For the text-containing cell, return its midpoint in [x, y] coordinate format. 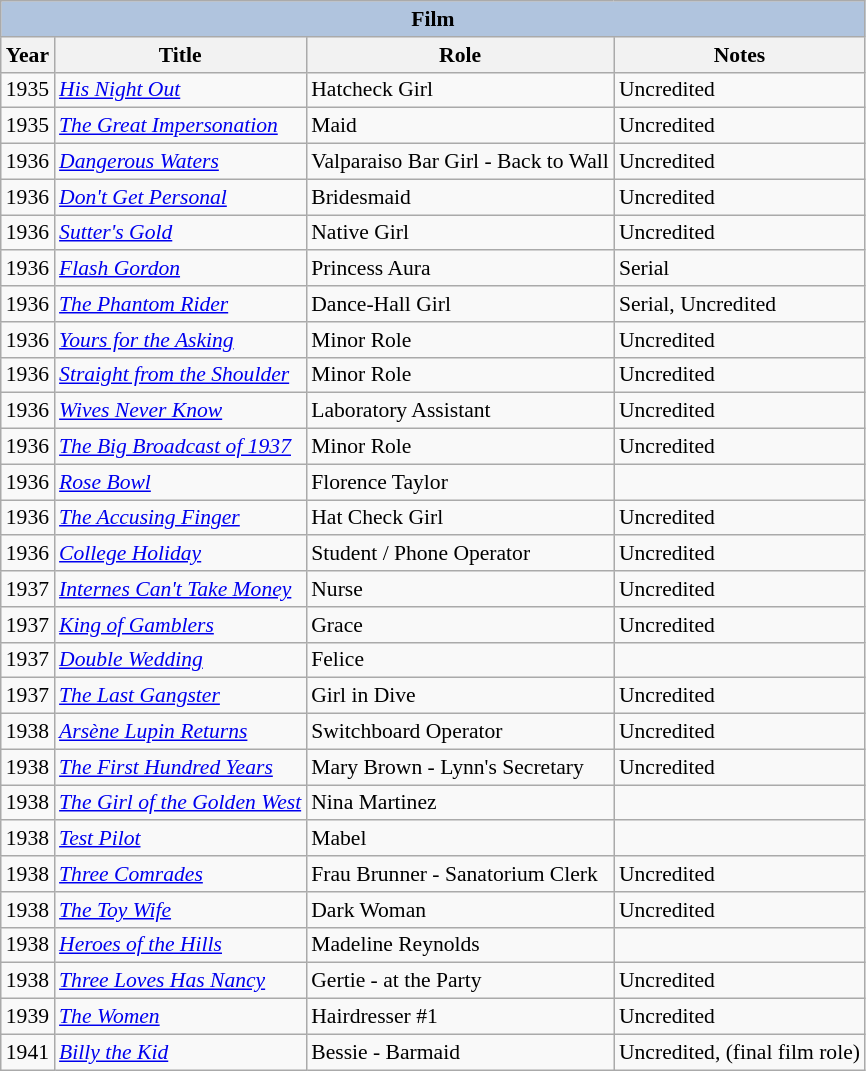
His Night Out [180, 90]
Frau Brunner - Sanatorium Clerk [460, 874]
Florence Taylor [460, 482]
Grace [460, 625]
Dark Woman [460, 910]
The First Hundred Years [180, 767]
Princess Aura [460, 269]
Dangerous Waters [180, 162]
The Great Impersonation [180, 126]
Title [180, 55]
Year [28, 55]
Gertie - at the Party [460, 981]
The Women [180, 1017]
Nina Martinez [460, 803]
Notes [740, 55]
Double Wedding [180, 660]
The Girl of the Golden West [180, 803]
Mary Brown - Lynn's Secretary [460, 767]
Three Comrades [180, 874]
Rose Bowl [180, 482]
Uncredited, (final film role) [740, 1052]
The Accusing Finger [180, 518]
Bessie - Barmaid [460, 1052]
Serial [740, 269]
Don't Get Personal [180, 197]
Arsène Lupin Returns [180, 732]
Felice [460, 660]
Switchboard Operator [460, 732]
College Holiday [180, 554]
Role [460, 55]
Madeline Reynolds [460, 945]
Sutter's Gold [180, 233]
The Big Broadcast of 1937 [180, 447]
King of Gamblers [180, 625]
Laboratory Assistant [460, 411]
Yours for the Asking [180, 340]
Test Pilot [180, 839]
Hatcheck Girl [460, 90]
Heroes of the Hills [180, 945]
The Toy Wife [180, 910]
Three Loves Has Nancy [180, 981]
Hairdresser #1 [460, 1017]
Billy the Kid [180, 1052]
Flash Gordon [180, 269]
The Last Gangster [180, 696]
Hat Check Girl [460, 518]
Bridesmaid [460, 197]
Serial, Uncredited [740, 304]
Girl in Dive [460, 696]
Valparaiso Bar Girl - Back to Wall [460, 162]
Wives Never Know [180, 411]
Straight from the Shoulder [180, 375]
Student / Phone Operator [460, 554]
Film [433, 19]
1939 [28, 1017]
Mabel [460, 839]
Nurse [460, 589]
1941 [28, 1052]
Dance-Hall Girl [460, 304]
The Phantom Rider [180, 304]
Maid [460, 126]
Native Girl [460, 233]
Internes Can't Take Money [180, 589]
